Identify which cell holds the provided text, then report its [x, y] central coordinate. 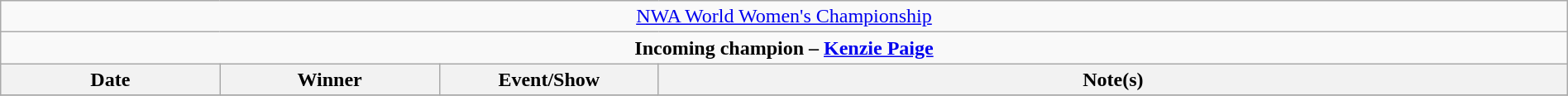
NWA World Women's Championship [784, 17]
Winner [329, 79]
Note(s) [1113, 79]
Incoming champion – Kenzie Paige [784, 48]
Date [111, 79]
Event/Show [549, 79]
